Extract the [x, y] coordinate from the center of the cell holding the provided text.  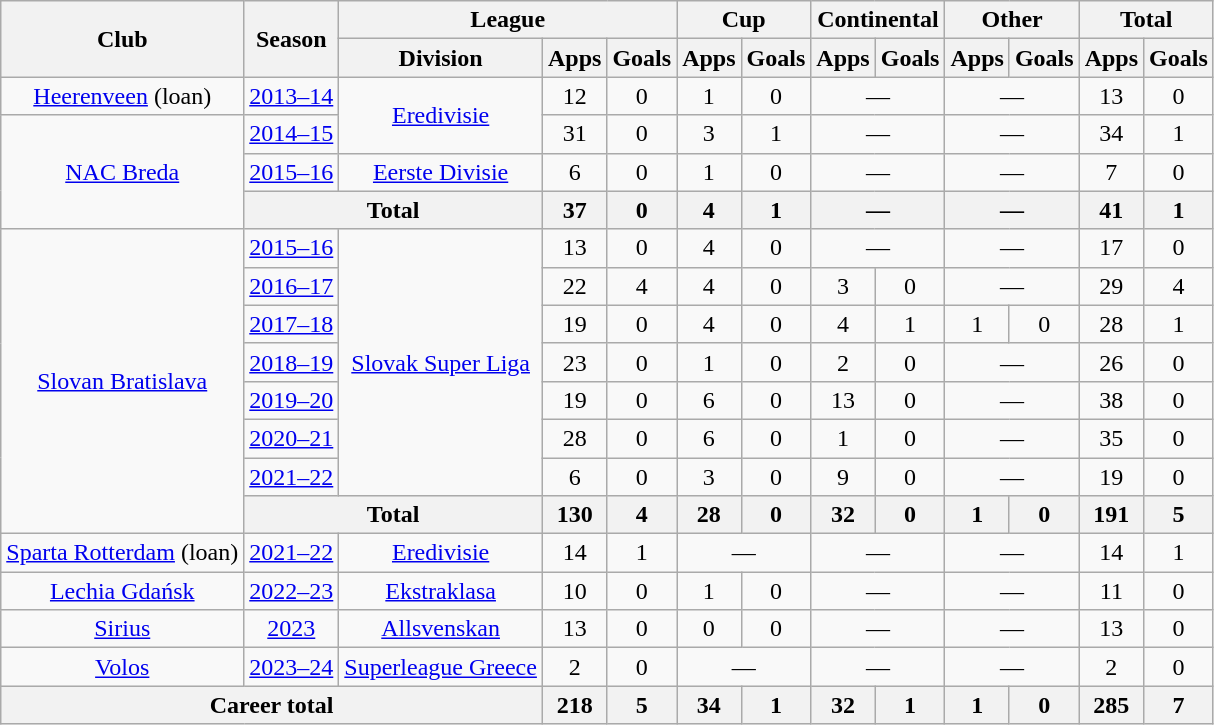
Lechia Gdańsk [122, 591]
2017–18 [292, 324]
191 [1111, 515]
11 [1111, 591]
Division [441, 58]
23 [574, 362]
2023 [292, 629]
35 [1111, 438]
Slovak Super Liga [441, 362]
17 [1111, 248]
2016–17 [292, 286]
Career total [272, 705]
Other [1012, 20]
37 [574, 210]
2014–15 [292, 134]
26 [1111, 362]
Ekstraklasa [441, 591]
NAC Breda [122, 172]
130 [574, 515]
2022–23 [292, 591]
Superleague Greece [441, 667]
Continental [878, 20]
38 [1111, 400]
Cup [744, 20]
Sparta Rotterdam (loan) [122, 553]
31 [574, 134]
10 [574, 591]
Sirius [122, 629]
29 [1111, 286]
League [508, 20]
2013–14 [292, 96]
Eerste Divisie [441, 172]
9 [843, 477]
2018–19 [292, 362]
2023–24 [292, 667]
41 [1111, 210]
Allsvenskan [441, 629]
22 [574, 286]
Volos [122, 667]
Season [292, 39]
2020–21 [292, 438]
Heerenveen (loan) [122, 96]
Slovan Bratislava [122, 381]
12 [574, 96]
2019–20 [292, 400]
218 [574, 705]
285 [1111, 705]
Club [122, 39]
